Find where the given text appears and provide that cell's center as [X, Y] coordinate. 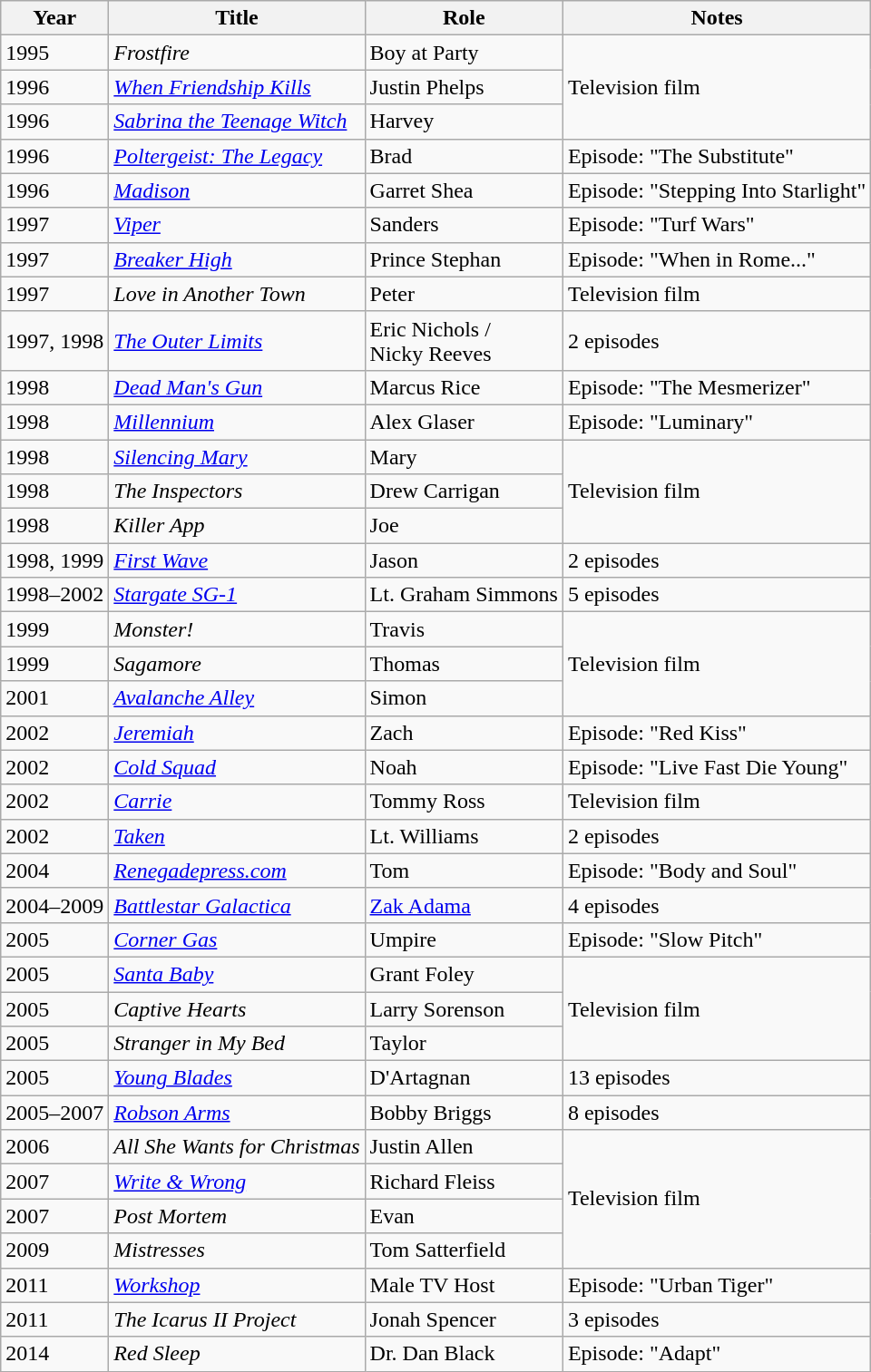
Lt. Graham Simmons [464, 595]
Love in Another Town [237, 294]
Episode: "When in Rome..." [717, 259]
Jeremiah [237, 733]
Year [54, 18]
Evan [464, 1216]
Robson Arms [237, 1113]
The Inspectors [237, 491]
2004–2009 [54, 905]
Larry Sorenson [464, 1009]
Episode: "Adapt" [717, 1354]
Episode: "Stepping Into Starlight" [717, 190]
Dead Man's Gun [237, 387]
Tommy Ross [464, 802]
Episode: "Red Kiss" [717, 733]
Thomas [464, 664]
8 episodes [717, 1113]
Episode: "Slow Pitch" [717, 939]
Brad [464, 156]
When Friendship Kills [237, 87]
Tom Satterfield [464, 1250]
Sanders [464, 225]
2009 [54, 1250]
5 episodes [717, 595]
Battlestar Galactica [237, 905]
Peter [464, 294]
Carrie [237, 802]
All She Wants for Christmas [237, 1147]
1995 [54, 53]
Mary [464, 456]
Prince Stephan [464, 259]
Taken [237, 836]
Cold Squad [237, 767]
Corner Gas [237, 939]
Young Blades [237, 1078]
2004 [54, 871]
Title [237, 18]
Jonah Spencer [464, 1319]
Episode: "The Substitute" [717, 156]
Zach [464, 733]
Justin Allen [464, 1147]
Silencing Mary [237, 456]
1997, 1998 [54, 341]
Millennium [237, 422]
Stranger in My Bed [237, 1044]
Justin Phelps [464, 87]
Episode: "Body and Soul" [717, 871]
Santa Baby [237, 974]
3 episodes [717, 1319]
Episode: "Luminary" [717, 422]
Stargate SG-1 [237, 595]
Mistresses [237, 1250]
Joe [464, 526]
Post Mortem [237, 1216]
2005–2007 [54, 1113]
Madison [237, 190]
Alex Glaser [464, 422]
4 episodes [717, 905]
Episode: "Turf Wars" [717, 225]
Simon [464, 698]
2006 [54, 1147]
Male TV Host [464, 1285]
Frostfire [237, 53]
Notes [717, 18]
Captive Hearts [237, 1009]
Viper [237, 225]
Garret Shea [464, 190]
Travis [464, 629]
Red Sleep [237, 1354]
Poltergeist: The Legacy [237, 156]
Sabrina the Teenage Witch [237, 122]
Zak Adama [464, 905]
Noah [464, 767]
Tom [464, 871]
Episode: "Live Fast Die Young" [717, 767]
Harvey [464, 122]
Workshop [237, 1285]
1998, 1999 [54, 560]
Boy at Party [464, 53]
The Outer Limits [237, 341]
2001 [54, 698]
Breaker High [237, 259]
Role [464, 18]
Drew Carrigan [464, 491]
Sagamore [237, 664]
Taylor [464, 1044]
Episode: "The Mesmerizer" [717, 387]
Dr. Dan Black [464, 1354]
Richard Fleiss [464, 1182]
The Icarus II Project [237, 1319]
Bobby Briggs [464, 1113]
Avalanche Alley [237, 698]
13 episodes [717, 1078]
Grant Foley [464, 974]
Eric Nichols /Nicky Reeves [464, 341]
Write & Wrong [237, 1182]
Umpire [464, 939]
Renegadepress.com [237, 871]
Killer App [237, 526]
Marcus Rice [464, 387]
D'Artagnan [464, 1078]
Monster! [237, 629]
Episode: "Urban Tiger" [717, 1285]
Jason [464, 560]
First Wave [237, 560]
Lt. Williams [464, 836]
2014 [54, 1354]
1998–2002 [54, 595]
